Search for the cell housing the specified text and yield its (X, Y) center coordinate. 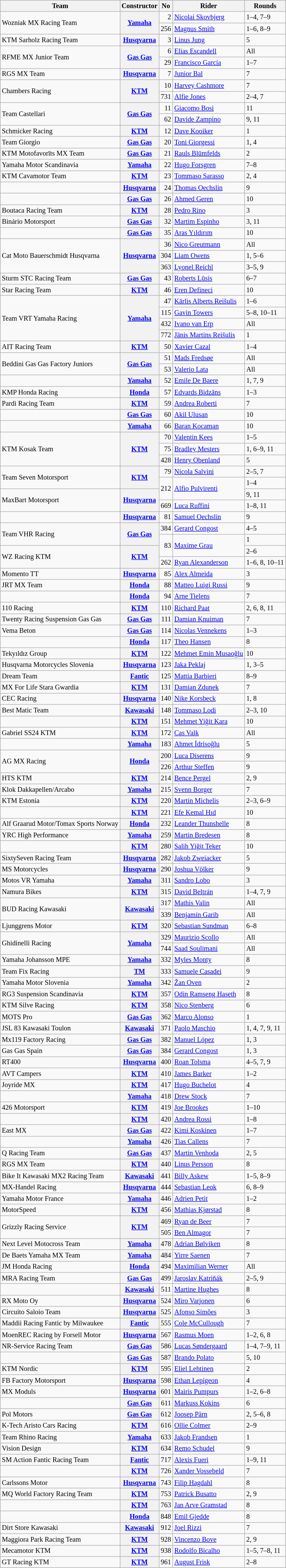
62 (166, 119)
BUD Racing Kawasaki (60, 909)
2–3, 6–9 (265, 801)
226 (166, 767)
Hugo Forsgren (209, 165)
JM Honda Racing (60, 1267)
12 (166, 131)
Martin Michelis (209, 801)
598 (166, 1380)
Carlssons Motor (60, 1483)
Nicolai Skovbjerg (209, 17)
1, 6–9, 11 (265, 449)
Elias Escandell (209, 51)
290 (166, 869)
420 (166, 1119)
Alexis Fueri (209, 1460)
Wozniak MX Racing Team (60, 23)
Junior Bal (209, 74)
Benjamín Garib (209, 915)
1–6, 8–9 (265, 29)
342 (166, 983)
MX-Handel Racing (60, 1187)
2–9 (265, 1426)
1–4, 7–9, 11 (265, 1346)
CEC Racing (60, 699)
114 (166, 630)
111 (166, 619)
Valerio Lata (209, 369)
Team Giorgio (60, 142)
Sebastian Leok (209, 1187)
Jaka Peklaj (209, 665)
456 (166, 1210)
Team Rhino Racing (60, 1437)
131 (166, 687)
428 (166, 460)
Jaroslav Katriňák (209, 1278)
611 (166, 1403)
Leander Thunshelle (209, 824)
1, 3–5 (265, 665)
Chambers Racing (60, 91)
Gas Gas Spain (60, 1051)
Sebastian Sundman (209, 926)
280 (166, 846)
KTM Sarholz Racing Team (60, 40)
110 Racing (60, 608)
1, 5–6 (265, 256)
Twenty Racing Suspension Gas Gas (60, 619)
6–8 (265, 926)
Giacomo Bosi (209, 108)
Martin Venhoda (209, 1153)
Eren Defineci (209, 290)
East MX (60, 1130)
Team Castellari (60, 113)
Joe Brookes (209, 1108)
Namura Bikes (60, 892)
Ghidinelli Racing (60, 943)
21 (166, 154)
7–8 (265, 165)
K-Tech Aristo Cars Racing (60, 1426)
Maddii Racing Fantic by Milwaukee (60, 1323)
23 (166, 176)
1, 4, 7, 9, 11 (265, 1028)
117 (166, 642)
505 (166, 1233)
Kārlis Alberts Reišulis (209, 301)
KTM Motofavorīts MX Team (60, 154)
26 (166, 199)
28 (166, 210)
5, 10 (265, 1357)
Best Matic Team (60, 710)
Mads Fredsøe (209, 358)
928 (166, 1539)
Markuss Kokins (209, 1403)
362 (166, 1017)
1, 7, 9 (265, 381)
AIT Racing Team (60, 347)
Lyonel Reichl (209, 267)
Mattia Barbieri (209, 676)
Ryan de Beer (209, 1221)
726 (166, 1471)
1–8, 11 (265, 506)
Alex Almeida (209, 574)
329 (166, 937)
24 (166, 188)
2, 6, 8, 11 (265, 608)
2–5, 9 (265, 1278)
717 (166, 1460)
Joosep Pärn (209, 1414)
200 (166, 756)
75 (166, 449)
912 (166, 1528)
432 (166, 324)
Alfio Pulvirenti (209, 489)
50 (166, 347)
214 (166, 778)
Lucas Søndergaard (209, 1346)
Schmicker Racing (60, 131)
123 (166, 665)
GT Racing KTM (60, 1562)
NR-Service Racing Team (60, 1346)
763 (166, 1505)
441 (166, 1176)
961 (166, 1562)
53 (166, 369)
Grizzly Racing Service (60, 1227)
60 (166, 415)
Pol Motors (60, 1414)
669 (166, 506)
1, 4 (265, 142)
3, 11 (265, 222)
1–4, 7–9 (265, 17)
259 (166, 835)
332 (166, 960)
Circuito Saloio Team (60, 1312)
Afonso Simões (209, 1312)
WZ Racing KTM (60, 557)
172 (166, 733)
Joel Rizzi (209, 1528)
Valentin Kees (209, 437)
Mathias Kjørstad (209, 1210)
417 (166, 1085)
Jakob Zweiacker (209, 858)
633 (166, 1437)
616 (166, 1426)
85 (166, 574)
333 (166, 971)
Matteo Luigi Russi (209, 585)
743 (166, 1483)
6, 8–9 (265, 1187)
Alf Graarud Motor/Tomax Sports Norway (60, 824)
Bence Pergel (209, 778)
Rodolfo Bicalho (209, 1551)
Dream Team (60, 676)
446 (166, 1198)
Jan Arve Gramstad (209, 1505)
66 (166, 426)
Nicola Salvini (209, 471)
Klok Dakkapellen/Arcabo (60, 790)
2–4, 7 (265, 97)
1–5, 7–8, 11 (265, 1551)
52 (166, 381)
Team Fix Racing (60, 971)
Yamaha Johansson MPE (60, 960)
4–5 (265, 529)
2–5, 7 (265, 471)
Beddini Gas Gas Factory Juniors (60, 364)
Kimi Koskinen (209, 1130)
Rider (209, 6)
88 (166, 585)
83 (166, 545)
KTM Estonia (60, 801)
484 (166, 1255)
Ahmed Geren (209, 199)
110 (166, 608)
Team VHR Racing (60, 534)
81 (166, 517)
Maximilian Werner (209, 1267)
595 (166, 1369)
567 (166, 1335)
KTM Cavamotor Team (60, 176)
KMP Honda Racing (60, 392)
511 (166, 1290)
140 (166, 699)
35 (166, 233)
Cas Valk (209, 733)
Damian Knuiman (209, 619)
221 (166, 812)
Momento TT (60, 574)
494 (166, 1267)
Arne Tielens (209, 596)
Gabriel SS24 KTM (60, 733)
1, 8 (265, 699)
KTM Kosak Team (60, 449)
1–4, 7, 9 (265, 892)
FB Factory Motorsport (60, 1380)
125 (166, 676)
Jakob Frandsen (209, 1437)
JSL 83 Kawasaki Toulon (60, 1028)
3–5, 9 (265, 267)
Henry Obenland (209, 460)
339 (166, 915)
6–7 (265, 278)
282 (166, 858)
Roberts Lūsis (209, 278)
Mx119 Factory Racing (60, 1039)
426 (166, 1142)
418 (166, 1096)
371 (166, 1028)
Svenn Borger (209, 790)
1–2, 6, 8 (265, 1335)
1–5 (265, 437)
Linus Jung (209, 40)
151 (166, 722)
Rounds (265, 6)
2–3, 10 (265, 710)
29 (166, 63)
1–10 (265, 1108)
Magnus Smith (209, 29)
422 (166, 1130)
MX Moduls (60, 1391)
Ryan Alexanderson (209, 563)
115 (166, 313)
Joshua Völker (209, 869)
Manuel López (209, 1039)
2, 4 (265, 176)
36 (166, 244)
2–6 (265, 551)
Edvards Bidzāns (209, 392)
Baran Kocaman (209, 426)
SM Action Fantic Racing Team (60, 1460)
De Baets Yamaha MX Team (60, 1255)
Tommaso Lodi (209, 710)
Maxime Grau (209, 545)
731 (166, 97)
Sandro Lobo (209, 881)
Maggiora Park Racing Team (60, 1539)
1–6 (265, 301)
Remo Schudel (209, 1449)
YRC High Performance (60, 835)
440 (166, 1164)
Dave Kooiker (209, 131)
Ollie Colmer (209, 1426)
RG3 Suspension Scandinavia (60, 994)
August Frisk (209, 1562)
586 (166, 1346)
Nicolas Vennekens (209, 630)
Tias Callens (209, 1142)
20 (166, 142)
Tommaso Sarasso (209, 176)
Liam Owens (209, 256)
RX Moto Oy (60, 1301)
Efe Kemal Hıd (209, 812)
79 (166, 471)
Andrea Rossi (209, 1119)
Husqvarna Motorcycles Slovenia (60, 665)
634 (166, 1449)
Myles Monty (209, 960)
Odin Ramseng Haseth (209, 994)
410 (166, 1074)
Richard Paat (209, 608)
Emil Gjedde (209, 1517)
555 (166, 1323)
469 (166, 1221)
Yamaha Motor Slovenia (60, 983)
426 Motorsport (60, 1108)
Star Racing Team (60, 290)
Bike It Kawasaki MX2 Racing Team (60, 1176)
Gavin Towers (209, 313)
Yirre Saenen (209, 1255)
Rauls Blūmfelds (209, 154)
Žan Oven (209, 983)
Bradley Mesters (209, 449)
Akil Ulusan (209, 415)
Hugo Buchelot (209, 1085)
601 (166, 1391)
Binário Motorsport (60, 222)
Samuele Casadei (209, 971)
8–9 (265, 676)
Cat Moto Bauerschmidt Husqvarna (60, 256)
525 (166, 1312)
753 (166, 1494)
5–8, 10–11 (265, 313)
Dirt Store Kawasaki (60, 1528)
148 (166, 710)
Next Level Motocross Team (60, 1244)
MotorSpeed (60, 1210)
Jānis Martins Reišulis (209, 335)
524 (166, 1301)
Toni Giorgessi (209, 142)
419 (166, 1108)
1–2, 6–8 (265, 1391)
AVT Campers (60, 1074)
Saad Soulimani (209, 949)
317 (166, 903)
Salih Yiğit Teker (209, 846)
Filip Hagdahl (209, 1483)
Mehmet Emin Musaoğlu (209, 653)
Damian Zdunek (209, 687)
Ahmet İdrisoğlu (209, 744)
Boutaca Racing Team (60, 210)
Nike Korsbeck (209, 699)
AG MX Racing (60, 761)
Billy Askew (209, 1176)
1–6, 8, 10–11 (265, 563)
47 (166, 301)
Francisco García (209, 63)
Martine Hughes (209, 1290)
357 (166, 994)
Mathis Valin (209, 903)
Vincenzo Bove (209, 1539)
315 (166, 892)
Q Racing Team (60, 1153)
Pedro Rino (209, 210)
Luca Diserens (209, 756)
46 (166, 290)
Adrien Petit (209, 1198)
JRT MX Team (60, 585)
Theo Hansen (209, 642)
Luca Ruffini (209, 506)
Martim Espinho (209, 222)
Mehmet Yiğit Kara (209, 722)
James Barker (209, 1074)
Team (60, 6)
Yamaha Motor Scandinavia (60, 165)
Cole McCullough (209, 1323)
212 (166, 489)
Marco Alonso (209, 1017)
Aras Yıldırım (209, 233)
51 (166, 358)
Vision Design (60, 1449)
Maurizio Scollo (209, 937)
1–8 (265, 1119)
Team VRT Yamaha Racing (60, 318)
232 (166, 824)
MX For Life Stara Gwardia (60, 687)
Ljunggrens Motor (60, 926)
358 (166, 1005)
SixtySeven Racing Team (60, 858)
Emile De Baere (209, 381)
478 (166, 1244)
Mecamotor KTM (60, 1551)
311 (166, 881)
444 (166, 1187)
220 (166, 801)
437 (166, 1153)
215 (166, 790)
2, 5–6, 8 (265, 1414)
848 (166, 1517)
499 (166, 1278)
256 (166, 29)
Motos VR Yamaha (60, 881)
363 (166, 267)
Nico Stenberg (209, 1005)
RT400 (60, 1062)
43 (166, 278)
57 (166, 392)
262 (166, 563)
Davide Zampino (209, 119)
1–9, 11 (265, 1460)
32 (166, 222)
59 (166, 403)
587 (166, 1357)
4–5, 7, 9 (265, 1062)
Xander Vossebeld (209, 1471)
MRA Racing Team (60, 1278)
MS Motorcycles (60, 869)
Thomas Oechslin (209, 188)
744 (166, 949)
MOTS Pro (60, 1017)
Drew Stock (209, 1096)
Pardi Racing Team (60, 403)
Arthur Steffen (209, 767)
772 (166, 335)
1–5, 8–9 (265, 1176)
RFME MX Junior Team (60, 57)
MaxBart Motorsport (60, 500)
320 (166, 926)
Sturm STC Racing Team (60, 278)
Nico Greutmann (209, 244)
MQ World Factory Racing Team (60, 1494)
Paolo Maschio (209, 1028)
Martin Bredesen (209, 835)
Linus Persson (209, 1164)
Roan Tolsma (209, 1062)
Patrick Busatto (209, 1494)
No (166, 6)
HTS KTM (60, 778)
Ivano van Erp (209, 324)
Mairis Pumpurs (209, 1391)
Ben Almagor (209, 1233)
Samuel Oechslin (209, 517)
2–8 (265, 1562)
2, 5 (265, 1153)
Miro Varjonen (209, 1301)
Team Seven Motorsport (60, 477)
Constructor (140, 6)
Xavier Cazal (209, 347)
22 (166, 165)
70 (166, 437)
KTM Silve Racing (60, 1005)
304 (166, 256)
Ethan Lepigeon (209, 1380)
David Beltrán (209, 892)
Tekyıldız Group (60, 653)
183 (166, 744)
KTM Nordic (60, 1369)
TM (140, 971)
Vema Beton (60, 630)
122 (166, 653)
612 (166, 1414)
MoenREC Racing by Forsell Motor (60, 1335)
Harvey Cashmore (209, 85)
Andrea Roberti (209, 403)
Rasmus Moen (209, 1335)
94 (166, 596)
382 (166, 1039)
Joyride MX (60, 1085)
Alfie Jones (209, 97)
938 (166, 1551)
Adrian Bølviken (209, 1244)
Brando Polato (209, 1357)
Yamaha Motor France (60, 1198)
Eliel Lehtinen (209, 1369)
400 (166, 1062)
